Scan for the cell matching the given text and deliver its (x, y) coordinate at center. 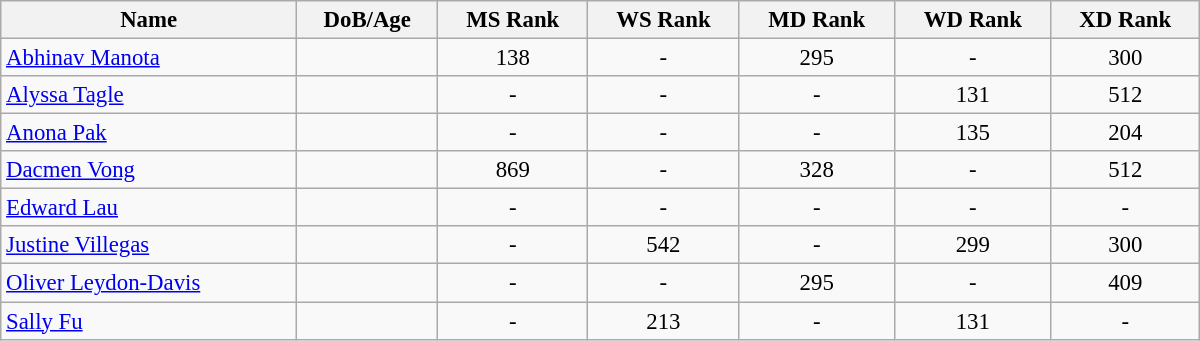
XD Rank (1125, 20)
Anona Pak (149, 133)
138 (513, 58)
Alyssa Tagle (149, 95)
542 (664, 245)
Oliver Leydon-Davis (149, 283)
869 (513, 170)
MS Rank (513, 20)
DoB/Age (368, 20)
WS Rank (664, 20)
213 (664, 321)
Name (149, 20)
409 (1125, 283)
Edward Lau (149, 208)
135 (972, 133)
299 (972, 245)
Abhinav Manota (149, 58)
MD Rank (816, 20)
WD Rank (972, 20)
Justine Villegas (149, 245)
Sally Fu (149, 321)
204 (1125, 133)
328 (816, 170)
Dacmen Vong (149, 170)
